For the text-containing cell, return its midpoint in (x, y) coordinate format. 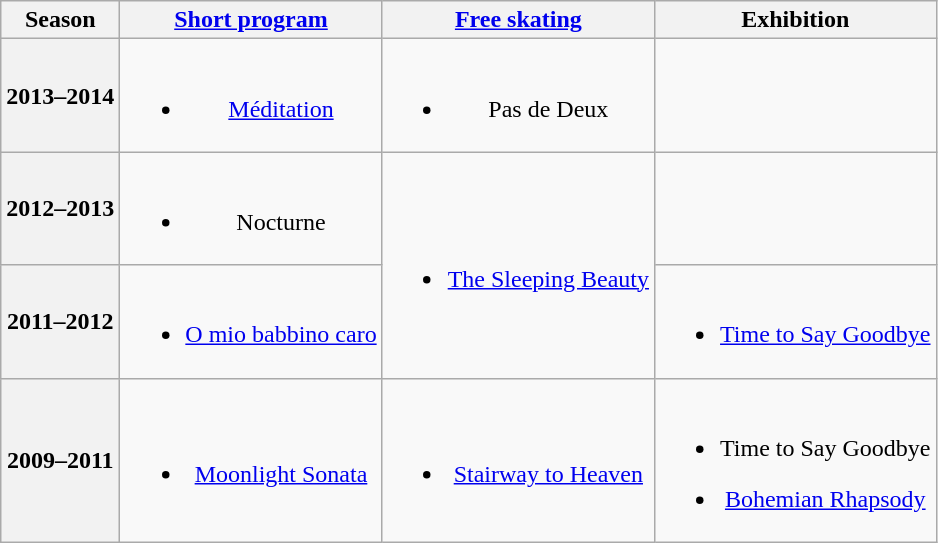
Free skating (518, 20)
Time to Say Goodbye Bohemian Rhapsody (796, 460)
Time to Say Goodbye (796, 322)
Exhibition (796, 20)
Pas de Deux (518, 96)
Moonlight Sonata (251, 460)
Méditation (251, 96)
2012–2013 (60, 208)
Stairway to Heaven (518, 460)
O mio babbino caro (251, 322)
Season (60, 20)
Short program (251, 20)
2013–2014 (60, 96)
2009–2011 (60, 460)
Nocturne (251, 208)
2011–2012 (60, 322)
The Sleeping Beauty (518, 265)
